Detect which cell encompasses the target text, then output its (x, y) center coordinate. 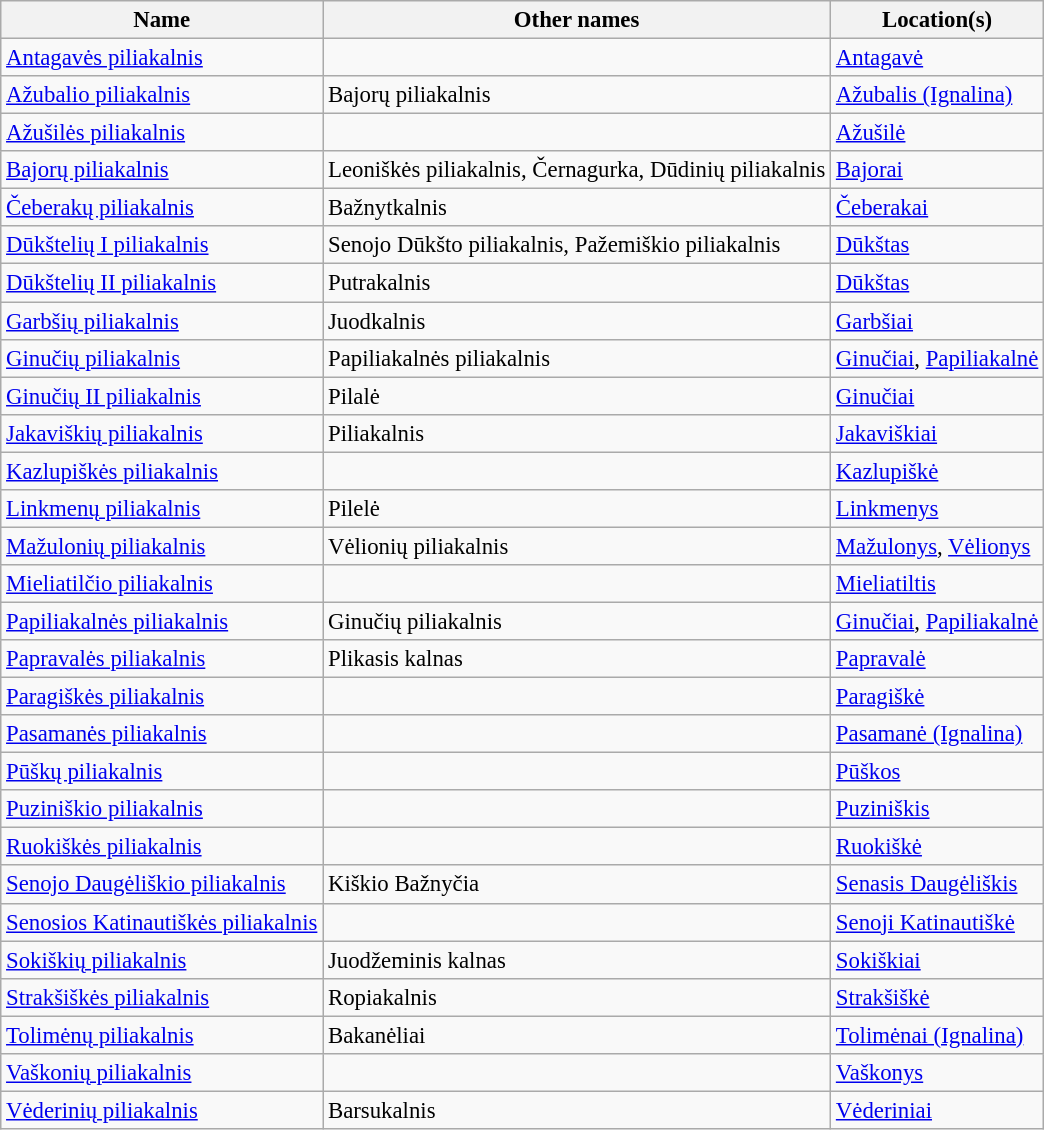
Jakaviškiai (938, 433)
Čeberakų piliakalnis (162, 208)
Leoniškės piliakalnis, Černagurka, Dūdinių piliakalnis (577, 170)
Paragiškės piliakalnis (162, 697)
Garbšiai (938, 321)
Ropiakalnis (577, 997)
Ginučiai (938, 396)
Papravalės piliakalnis (162, 659)
Sokiškiai (938, 960)
Papravalė (938, 659)
Putrakalnis (577, 283)
Other names (577, 20)
Bajorai (938, 170)
Ažušilė (938, 133)
Barsukalnis (577, 1110)
Piliakalnis (577, 433)
Mažulonių piliakalnis (162, 546)
Antagavė (938, 58)
Mieliatilčio piliakalnis (162, 584)
Juodžeminis kalnas (577, 960)
Linkmenų piliakalnis (162, 509)
Pūškos (938, 772)
Paragiškė (938, 697)
Ažubalis (Ignalina) (938, 95)
Plikasis kalnas (577, 659)
Kazlupiškės piliakalnis (162, 471)
Ažubalio piliakalnis (162, 95)
Linkmenys (938, 509)
Garbšių piliakalnis (162, 321)
Ažušilės piliakalnis (162, 133)
Tolimėnų piliakalnis (162, 1035)
Pilelė (577, 509)
Juodkalnis (577, 321)
Jakaviškių piliakalnis (162, 433)
Mieliatiltis (938, 584)
Vaškonių piliakalnis (162, 1073)
Ginučių II piliakalnis (162, 396)
Puziniškis (938, 809)
Vaškonys (938, 1073)
Ruokiškės piliakalnis (162, 847)
Bakanėliai (577, 1035)
Strakšiškė (938, 997)
Vėlionių piliakalnis (577, 546)
Senojo Dūkšto piliakalnis, Pažemiškio piliakalnis (577, 245)
Senojo Daugėliškio piliakalnis (162, 885)
Name (162, 20)
Kiškio Bažnyčia (577, 885)
Location(s) (938, 20)
Bažnytkalnis (577, 208)
Vėderiniai (938, 1110)
Antagavės piliakalnis (162, 58)
Vėderinių piliakalnis (162, 1110)
Senasis Daugėliškis (938, 885)
Dūkštelių I piliakalnis (162, 245)
Tolimėnai (Ignalina) (938, 1035)
Strakšiškės piliakalnis (162, 997)
Pūškų piliakalnis (162, 772)
Sokiškių piliakalnis (162, 960)
Ruokiškė (938, 847)
Pilalė (577, 396)
Pasamanė (Ignalina) (938, 734)
Mažulonys, Vėlionys (938, 546)
Senosios Katinautiškės piliakalnis (162, 922)
Čeberakai (938, 208)
Pasamanės piliakalnis (162, 734)
Dūkštelių II piliakalnis (162, 283)
Puziniškio piliakalnis (162, 809)
Kazlupiškė (938, 471)
Senoji Katinautiškė (938, 922)
